Identify which cell holds the provided text, then report its (x, y) central coordinate. 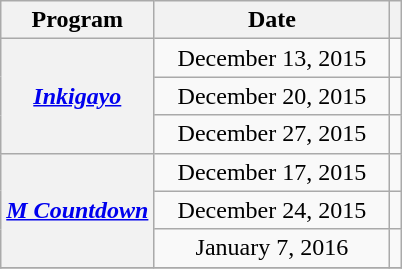
M Countdown (78, 210)
December 17, 2015 (272, 172)
January 7, 2016 (272, 248)
Date (272, 20)
December 13, 2015 (272, 58)
Inkigayo (78, 96)
December 24, 2015 (272, 210)
December 27, 2015 (272, 134)
Program (78, 20)
December 20, 2015 (272, 96)
